Return the (x, y) coordinate for the center point of the cell that contains the specified text.  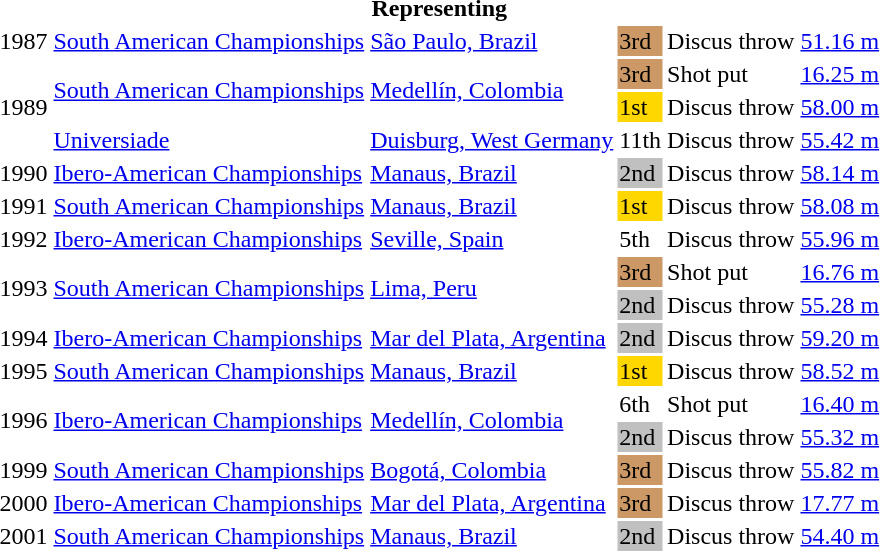
5th (640, 239)
6th (640, 404)
Seville, Spain (492, 239)
Universiade (209, 140)
São Paulo, Brazil (492, 41)
Bogotá, Colombia (492, 470)
Lima, Peru (492, 288)
11th (640, 140)
Duisburg, West Germany (492, 140)
